Detect which cell encompasses the target text, then output its (x, y) center coordinate. 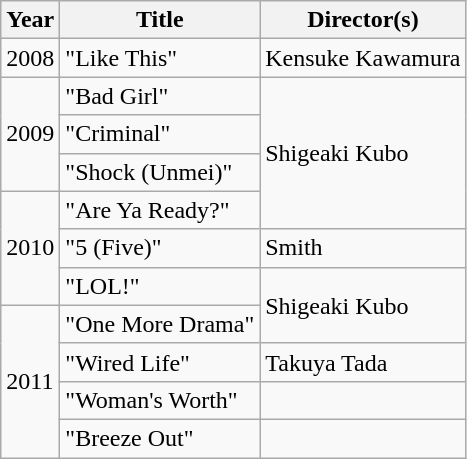
Director(s) (363, 20)
"LOL!" (160, 286)
"Criminal" (160, 134)
"Bad Girl" (160, 96)
"Like This" (160, 58)
"Wired Life" (160, 362)
Smith (363, 248)
2011 (30, 381)
"Shock (Unmei)" (160, 172)
Takuya Tada (363, 362)
2009 (30, 134)
Kensuke Kawamura (363, 58)
"Are Ya Ready?" (160, 210)
"5 (Five)" (160, 248)
"Breeze Out" (160, 438)
2008 (30, 58)
2010 (30, 248)
"Woman's Worth" (160, 400)
"One More Drama" (160, 324)
Title (160, 20)
Year (30, 20)
